Capture the cell that displays the provided text and extract its [X, Y] central coordinate. 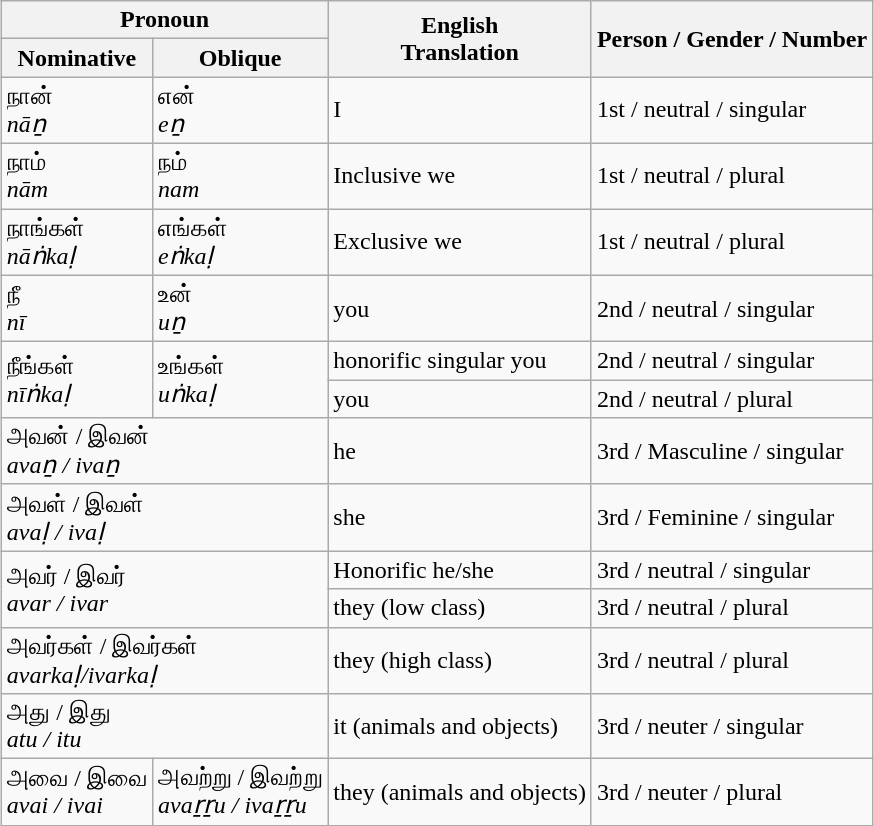
அது / இது atu / itu [164, 726]
they (low class) [460, 608]
3rd / neutral / singular [732, 570]
3rd / Masculine / singular [732, 452]
2nd / neutral / plural [732, 399]
Exclusive we [460, 242]
Inclusive we [460, 176]
நீங்கள் nīṅkaḷ [76, 380]
நம் nam [240, 176]
he [460, 452]
honorific singular you [460, 361]
எங்கள் eṅkaḷ [240, 242]
அவை / இவை avai / ivai [76, 792]
அவர் / இவர் avar / ivar [164, 589]
they (animals and objects) [460, 792]
English Translation [460, 39]
அவர்கள் / இவர்கள் avarkaḷ/ivarkaḷ [164, 660]
நான் nāṉ [76, 110]
Person / Gender / Number [732, 39]
நீ nī [76, 308]
3rd / neuter / plural [732, 792]
Nominative [76, 58]
அவற்று / இவற்று avaṟṟu / ivaṟṟu [240, 792]
நாங்கள் nāṅkaḷ [76, 242]
அவள் / இவள் avaḷ / ivaḷ [164, 518]
they (high class) [460, 660]
she [460, 518]
என் eṉ [240, 110]
3rd / Feminine / singular [732, 518]
Honorific he/she [460, 570]
Oblique [240, 58]
Pronoun [164, 20]
அவன் / இவன் avaṉ / ivaṉ [164, 452]
உங்கள் uṅkaḷ [240, 380]
I [460, 110]
1st / neutral / singular [732, 110]
உன் uṉ [240, 308]
நாம் nām [76, 176]
3rd / neuter / singular [732, 726]
it (animals and objects) [460, 726]
